Identify which cell holds the provided text, then report its [X, Y] central coordinate. 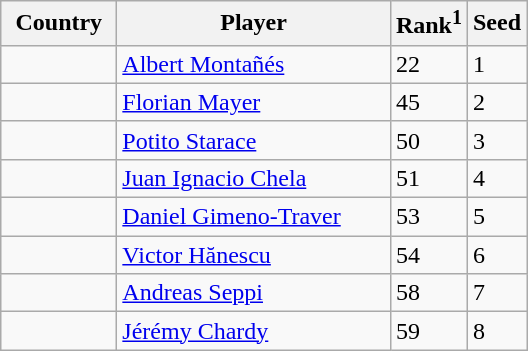
Florian Mayer [254, 102]
Victor Hănescu [254, 255]
5 [496, 217]
2 [496, 102]
7 [496, 293]
53 [428, 217]
Seed [496, 24]
Potito Starace [254, 140]
Albert Montañés [254, 64]
Rank1 [428, 24]
4 [496, 178]
Player [254, 24]
59 [428, 331]
58 [428, 293]
6 [496, 255]
54 [428, 255]
50 [428, 140]
Jérémy Chardy [254, 331]
Daniel Gimeno-Traver [254, 217]
22 [428, 64]
45 [428, 102]
Andreas Seppi [254, 293]
1 [496, 64]
Juan Ignacio Chela [254, 178]
Country [59, 24]
51 [428, 178]
3 [496, 140]
8 [496, 331]
